Return (X, Y) of the center of cell containing provided text 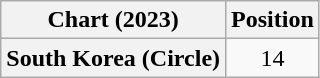
Position (273, 20)
Chart (2023) (114, 20)
14 (273, 58)
South Korea (Circle) (114, 58)
